Find where the given text appears and provide that cell's center as (X, Y) coordinate. 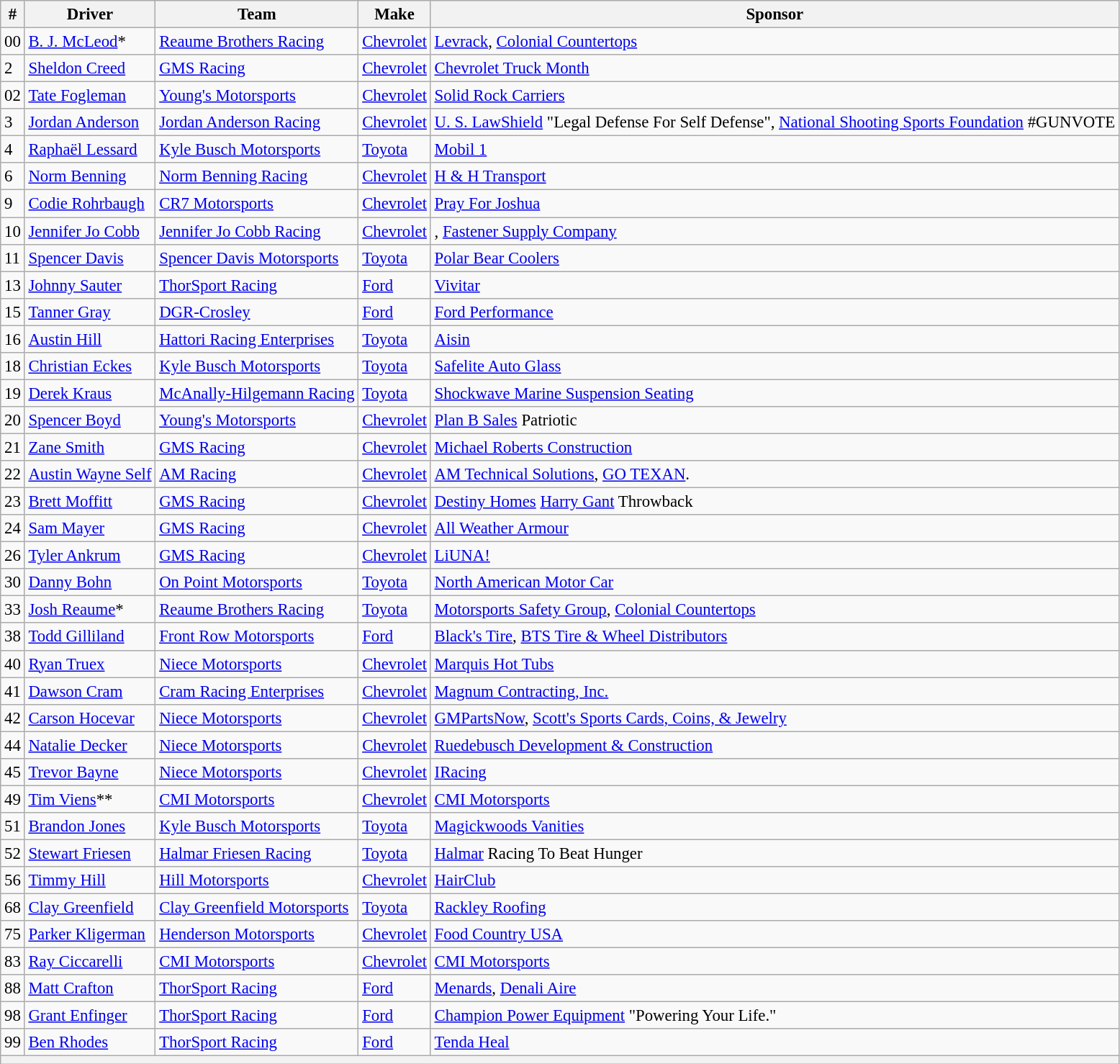
9 (13, 204)
Grant Enfinger (90, 1016)
Marquis Hot Tubs (774, 664)
LiUNA! (774, 556)
Zane Smith (90, 447)
Norm Benning (90, 176)
Pray For Joshua (774, 204)
Ford Performance (774, 312)
Team (257, 14)
Solid Rock Carriers (774, 96)
Sponsor (774, 14)
Ruedebusch Development & Construction (774, 745)
20 (13, 420)
Safelite Auto Glass (774, 366)
Tim Viens** (90, 799)
Natalie Decker (90, 745)
IRacing (774, 772)
Parker Kligerman (90, 934)
40 (13, 664)
All Weather Armour (774, 528)
Brett Moffitt (90, 502)
Black's Tire, BTS Tire & Wheel Distributors (774, 637)
Josh Reaume* (90, 610)
Michael Roberts Construction (774, 447)
, Fastener Supply Company (774, 231)
88 (13, 988)
Aisin (774, 339)
Rackley Roofing (774, 908)
Sam Mayer (90, 528)
McAnally-Hilgemann Racing (257, 393)
Front Row Motorsports (257, 637)
Danny Bohn (90, 582)
51 (13, 826)
Johnny Sauter (90, 285)
23 (13, 502)
AM Racing (257, 474)
42 (13, 718)
Clay Greenfield Motorsports (257, 908)
Ray Ciccarelli (90, 962)
00 (13, 42)
Spencer Davis Motorsports (257, 258)
Polar Bear Coolers (774, 258)
Raphaël Lessard (90, 150)
Magnum Contracting, Inc. (774, 691)
On Point Motorsports (257, 582)
Halmar Racing To Beat Hunger (774, 853)
Cram Racing Enterprises (257, 691)
Derek Kraus (90, 393)
02 (13, 96)
Todd Gilliland (90, 637)
3 (13, 122)
44 (13, 745)
33 (13, 610)
AM Technical Solutions, GO TEXAN. (774, 474)
Halmar Friesen Racing (257, 853)
2 (13, 68)
Brandon Jones (90, 826)
HairClub (774, 880)
98 (13, 1016)
Henderson Motorsports (257, 934)
# (13, 14)
18 (13, 366)
North American Motor Car (774, 582)
Tate Fogleman (90, 96)
Clay Greenfield (90, 908)
U. S. LawShield "Legal Defense For Self Defense", National Shooting Sports Foundation #GUNVOTE (774, 122)
4 (13, 150)
Jennifer Jo Cobb (90, 231)
56 (13, 880)
Jordan Anderson (90, 122)
38 (13, 637)
Ryan Truex (90, 664)
Dawson Cram (90, 691)
Make (394, 14)
13 (13, 285)
30 (13, 582)
Jennifer Jo Cobb Racing (257, 231)
Food Country USA (774, 934)
75 (13, 934)
Hattori Racing Enterprises (257, 339)
Christian Eckes (90, 366)
21 (13, 447)
GMPartsNow, Scott's Sports Cards, Coins, & Jewelry (774, 718)
16 (13, 339)
41 (13, 691)
Carson Hocevar (90, 718)
Norm Benning Racing (257, 176)
Codie Rohrbaugh (90, 204)
83 (13, 962)
Spencer Davis (90, 258)
Spencer Boyd (90, 420)
Matt Crafton (90, 988)
Motorsports Safety Group, Colonial Countertops (774, 610)
Driver (90, 14)
Trevor Bayne (90, 772)
Levrack, Colonial Countertops (774, 42)
Destiny Homes Harry Gant Throwback (774, 502)
45 (13, 772)
Plan B Sales Patriotic (774, 420)
10 (13, 231)
CR7 Motorsports (257, 204)
Jordan Anderson Racing (257, 122)
68 (13, 908)
DGR-Crosley (257, 312)
26 (13, 556)
Hill Motorsports (257, 880)
Tyler Ankrum (90, 556)
19 (13, 393)
Chevrolet Truck Month (774, 68)
Sheldon Creed (90, 68)
Menards, Denali Aire (774, 988)
Austin Wayne Self (90, 474)
Shockwave Marine Suspension Seating (774, 393)
15 (13, 312)
Tanner Gray (90, 312)
Stewart Friesen (90, 853)
Tenda Heal (774, 1043)
Magickwoods Vanities (774, 826)
49 (13, 799)
Austin Hill (90, 339)
Timmy Hill (90, 880)
Mobil 1 (774, 150)
11 (13, 258)
H & H Transport (774, 176)
Vivitar (774, 285)
24 (13, 528)
B. J. McLeod* (90, 42)
6 (13, 176)
52 (13, 853)
Champion Power Equipment "Powering Your Life." (774, 1016)
99 (13, 1043)
22 (13, 474)
Ben Rhodes (90, 1043)
